Locate the cell with the specified text and output its (x, y) center coordinate. 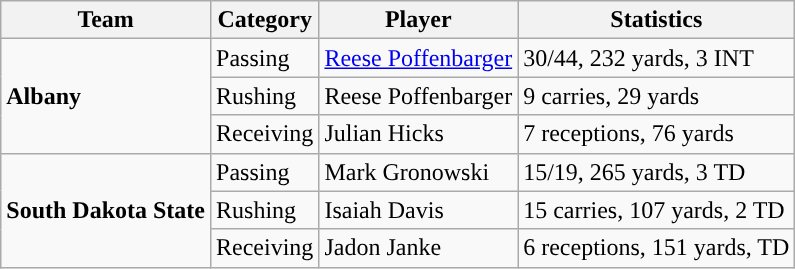
Statistics (656, 20)
15/19, 265 yards, 3 TD (656, 172)
9 carries, 29 yards (656, 96)
Team (106, 20)
Isaiah Davis (418, 210)
Mark Gronowski (418, 172)
7 receptions, 76 yards (656, 134)
Albany (106, 96)
Player (418, 20)
6 receptions, 151 yards, TD (656, 248)
Julian Hicks (418, 134)
Category (265, 20)
15 carries, 107 yards, 2 TD (656, 210)
30/44, 232 yards, 3 INT (656, 58)
Jadon Janke (418, 248)
South Dakota State (106, 210)
